Find where the given text appears and provide that cell's center as [x, y] coordinate. 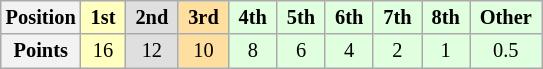
Points [41, 51]
1st [104, 17]
2 [397, 51]
4th [253, 17]
4 [349, 51]
5th [301, 17]
Other [506, 17]
3rd [203, 17]
8 [253, 51]
Position [41, 17]
7th [397, 17]
12 [152, 51]
10 [203, 51]
16 [104, 51]
2nd [152, 17]
8th [446, 17]
6 [301, 51]
1 [446, 51]
6th [349, 17]
0.5 [506, 51]
